Find where the given text appears and provide that cell's center as [X, Y] coordinate. 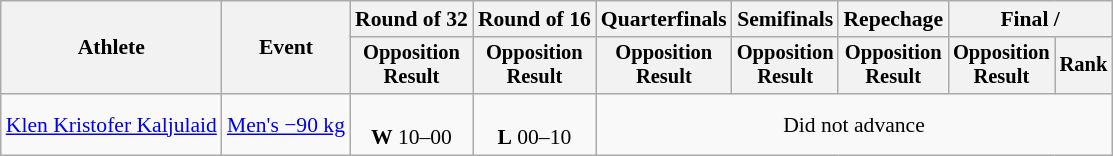
Did not advance [854, 124]
Round of 16 [534, 19]
Final / [1030, 19]
Semifinals [786, 19]
Athlete [112, 48]
Men's −90 kg [286, 124]
Round of 32 [412, 19]
Rank [1084, 66]
Repechage [893, 19]
W 10–00 [412, 124]
L 00–10 [534, 124]
Event [286, 48]
Klen Kristofer Kaljulaid [112, 124]
Quarterfinals [664, 19]
